Extract the (x, y) coordinate from the center of the cell holding the provided text.  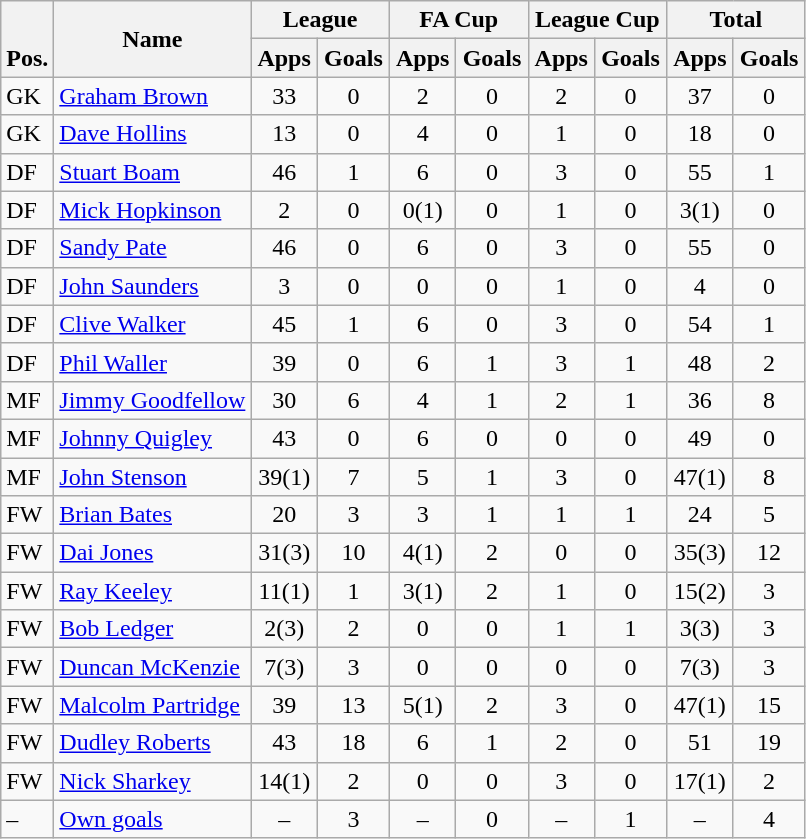
7 (353, 477)
14(1) (284, 781)
John Saunders (152, 286)
10 (353, 553)
Sandy Pate (152, 248)
35(3) (700, 553)
Stuart Boam (152, 172)
Johnny Quigley (152, 438)
12 (769, 553)
Mick Hopkinson (152, 210)
24 (700, 515)
39(1) (284, 477)
Brian Bates (152, 515)
20 (284, 515)
Clive Walker (152, 324)
54 (700, 324)
33 (284, 96)
Name (152, 39)
Total (736, 20)
17(1) (700, 781)
51 (700, 743)
Malcolm Partridge (152, 705)
Bob Ledger (152, 629)
45 (284, 324)
11(1) (284, 591)
3(3) (700, 629)
Pos. (28, 39)
Dudley Roberts (152, 743)
Ray Keeley (152, 591)
49 (700, 438)
2(3) (284, 629)
Own goals (152, 819)
4(1) (422, 553)
FA Cup (458, 20)
37 (700, 96)
Jimmy Goodfellow (152, 400)
John Stenson (152, 477)
Nick Sharkey (152, 781)
15(2) (700, 591)
League Cup (598, 20)
5(1) (422, 705)
30 (284, 400)
League (320, 20)
Dai Jones (152, 553)
Dave Hollins (152, 134)
15 (769, 705)
Graham Brown (152, 96)
Phil Waller (152, 362)
48 (700, 362)
19 (769, 743)
Duncan McKenzie (152, 667)
31(3) (284, 553)
36 (700, 400)
0(1) (422, 210)
